Return [x, y] of the center of cell containing provided text 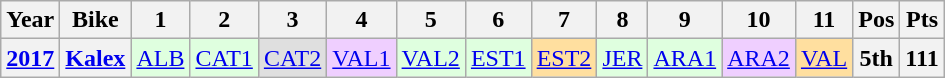
VAL2 [430, 58]
4 [362, 20]
EST2 [564, 58]
ALB [160, 58]
Bike [96, 20]
Kalex [96, 58]
JER [622, 58]
2 [224, 20]
Pos [876, 20]
CAT1 [224, 58]
5 [430, 20]
3 [292, 20]
7 [564, 20]
EST1 [498, 58]
VAL1 [362, 58]
1 [160, 20]
6 [498, 20]
ARA2 [759, 58]
9 [685, 20]
111 [922, 58]
ARA1 [685, 58]
CAT2 [292, 58]
11 [824, 20]
2017 [30, 58]
VAL [824, 58]
Year [30, 20]
10 [759, 20]
5th [876, 58]
8 [622, 20]
Pts [922, 20]
